Detect which cell encompasses the target text, then output its [x, y] center coordinate. 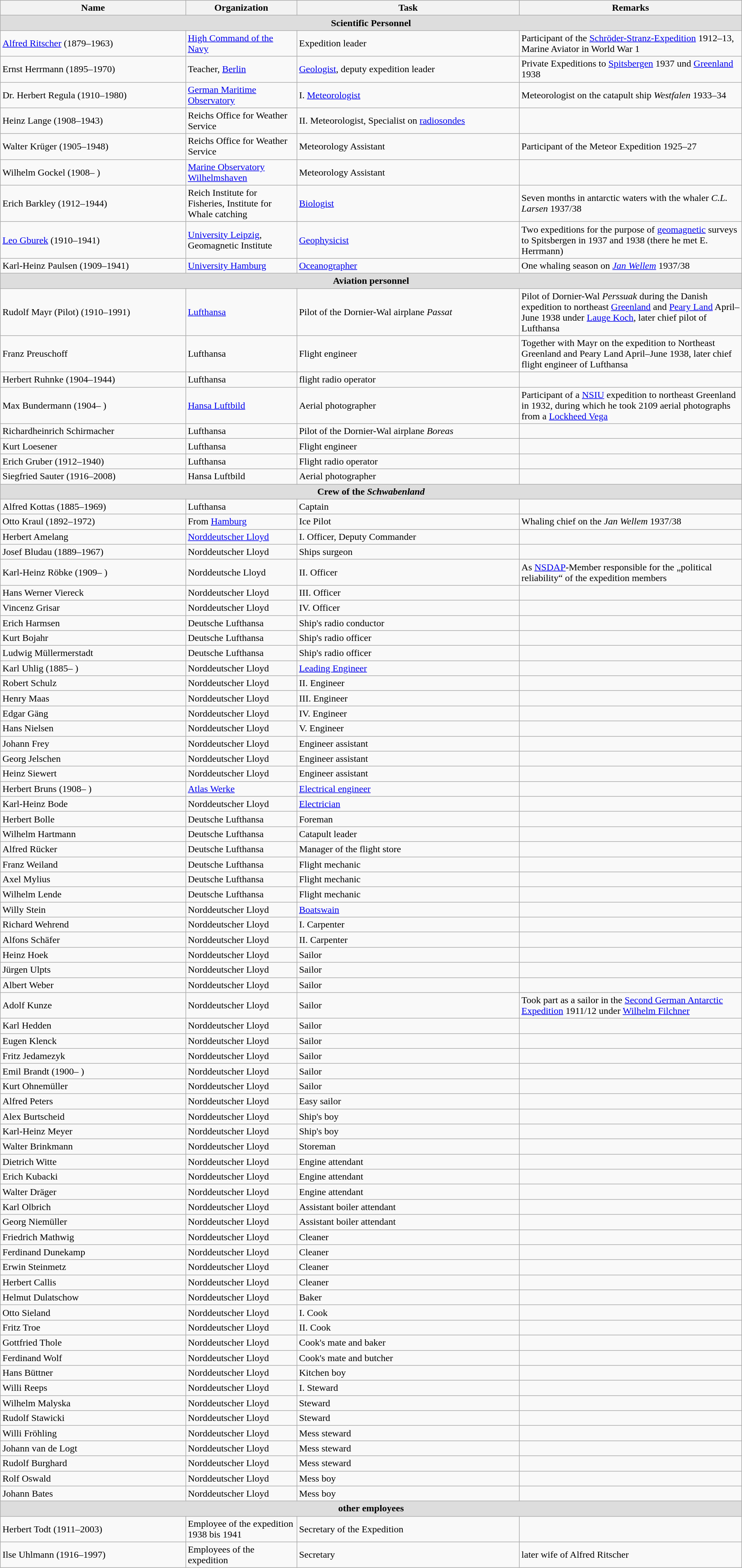
Kitchen boy [408, 1373]
Ernst Herrmann (1895–1970) [93, 69]
Kurt Ohnemüller [93, 1086]
Ships surgeon [408, 552]
German Maritime Observatory [241, 95]
flight radio operator [408, 380]
Erwin Steinmetz [93, 1267]
As NSDAP-Member responsible for the „political reliability“ of the expedition members [630, 572]
Karl Olbrich [93, 1207]
Ice Pilot [408, 522]
Dr. Herbert Regula (1910–1980) [93, 95]
Reich Institute for Fisheries, Institute for Whale catching [241, 203]
Willi Fröhling [93, 1433]
Josef Bludau (1889–1967) [93, 552]
Secretary [408, 1555]
Henry Maas [93, 698]
Richard Wehrend [93, 925]
University Leipzig, Geomagnetic Institute [241, 240]
High Command of the Navy [241, 44]
Oceanographer [408, 266]
Ferdinand Dunekamp [93, 1252]
V. Engineer [408, 729]
Herbert Ruhnke (1904–1944) [93, 380]
Adolf Kunze [93, 1005]
Emil Brandt (1900– ) [93, 1071]
Gottfried Thole [93, 1342]
Wilhelm Gockel (1908– ) [93, 172]
IV. Officer [408, 608]
Walter Brinkmann [93, 1147]
Johann Frey [93, 744]
Whaling chief on the Jan Wellem 1937/38 [630, 522]
other employees [371, 1509]
Leo Gburek (1910–1941) [93, 240]
Herbert Callis [93, 1282]
Wilhelm Hartmann [93, 834]
Atlas Werke [241, 789]
Name [93, 8]
Electrical engineer [408, 789]
Alex Burtscheid [93, 1117]
Employees of the expedition [241, 1555]
Geophysicist [408, 240]
I. Officer, Deputy Commander [408, 537]
Wilhelm Malyska [93, 1403]
Fritz Troe [93, 1327]
II. Officer [408, 572]
Easy sailor [408, 1101]
Jürgen Ulpts [93, 970]
III. Engineer [408, 698]
Willy Stein [93, 910]
Axel Mylius [93, 880]
Georg Jelschen [93, 759]
Captain [408, 507]
Karl Uhlig (1885– ) [93, 668]
Manager of the flight store [408, 849]
Leading Engineer [408, 668]
Scientific Personnel [371, 23]
Erich Barkley (1912–1944) [93, 203]
Electrician [408, 804]
Employee of the expedition 1938 bis 1941 [241, 1529]
Kurt Bojahr [93, 638]
Ilse Uhlmann (1916–1997) [93, 1555]
IV. Engineer [408, 713]
Rolf Oswald [93, 1478]
Rudolf Stawicki [93, 1418]
Pilot of the Dornier-Wal airplane Passat [408, 312]
Together with Mayr on the expedition to Northeast Greenland and Peary Land April–June 1938, later chief flight engineer of Lufthansa [630, 354]
Alfred Rücker [93, 849]
Alfons Schäfer [93, 940]
Hans Werner Viereck [93, 593]
Fritz Jedamezyk [93, 1056]
II. Engineer [408, 683]
Biologist [408, 203]
Marine Observatory Wilhelmshaven [241, 172]
I. Cook [408, 1312]
I. Meteorologist [408, 95]
Max Bundermann (1904– ) [93, 405]
Karl Hedden [93, 1026]
Catapult leader [408, 834]
Secretary of the Expedition [408, 1529]
Herbert Bruns (1908– ) [93, 789]
Albert Weber [93, 985]
Cook's mate and baker [408, 1342]
Two expeditions for the purpose of geomagnetic surveys to Spitsbergen in 1937 and 1938 (there he met E. Herrmann) [630, 240]
Otto Sieland [93, 1312]
Heinz Siewert [93, 774]
Flight radio operator [408, 461]
Eugen Klenck [93, 1041]
Crew of the Schwabenland [371, 491]
Karl-Heinz Röbke (1909– ) [93, 572]
Otto Kraul (1892–1972) [93, 522]
Franz Preuschoff [93, 354]
Erich Gruber (1912–1940) [93, 461]
Expedition leader [408, 44]
Helmut Dulatschow [93, 1297]
Participant of the Meteor Expedition 1925–27 [630, 147]
Siegfried Sauter (1916–2008) [93, 476]
Participant of the Schröder-Stranz-Expedition 1912–13, Marine Aviator in World War 1 [630, 44]
Baker [408, 1297]
Private Expeditions to Spitsbergen 1937 und Greenland 1938 [630, 69]
Aviation personnel [371, 281]
Dietrich Witte [93, 1162]
Karl-Heinz Bode [93, 804]
Herbert Bolle [93, 819]
Erich Harmsen [93, 623]
Heinz Lange (1908–1943) [93, 120]
Took part as a sailor in the Second German Antarctic Expedition 1911/12 under Wilhelm Filchner [630, 1005]
Kurt Loesener [93, 446]
Storeman [408, 1147]
Alfred Kottas (1885–1969) [93, 507]
Hans Büttner [93, 1373]
Rudolf Mayr (Pilot) (1910–1991) [93, 312]
Heinz Hoek [93, 955]
II. Carpenter [408, 940]
Karl-Heinz Meyer [93, 1132]
Walter Dräger [93, 1192]
Teacher, Berlin [241, 69]
From Hamburg [241, 522]
Task [408, 8]
III. Officer [408, 593]
Ship's radio conductor [408, 623]
Alfred Ritscher (1879–1963) [93, 44]
I. Steward [408, 1388]
Herbert Todt (1911–2003) [93, 1529]
Alfred Peters [93, 1101]
Franz Weiland [93, 864]
Pilot of the Dornier-Wal airplane Boreas [408, 431]
Herbert Amelang [93, 537]
Boatswain [408, 910]
Ludwig Müllermerstadt [93, 653]
Organization [241, 8]
Meteorologist on the catapult ship Westfalen 1933–34 [630, 95]
Friedrich Mathwig [93, 1237]
Vincenz Grisar [93, 608]
Edgar Gäng [93, 713]
II. Meteorologist, Specialist on radiosondes [408, 120]
University Hamburg [241, 266]
later wife of Alfred Ritscher [630, 1555]
II. Cook [408, 1327]
Rudolf Burghard [93, 1463]
Geologist, deputy expedition leader [408, 69]
I. Carpenter [408, 925]
Georg Niemüller [93, 1222]
Seven months in antarctic waters with the whaler C.L. Larsen 1937/38 [630, 203]
Cook's mate and butcher [408, 1358]
Karl-Heinz Paulsen (1909–1941) [93, 266]
Walter Krüger (1905–1948) [93, 147]
Ferdinand Wolf [93, 1358]
One whaling season on Jan Wellem 1937/38 [630, 266]
Johann van de Logt [93, 1448]
Robert Schulz [93, 683]
Remarks [630, 8]
Norddeutsche Lloyd [241, 572]
Erich Kubacki [93, 1177]
Willi Reeps [93, 1388]
Foreman [408, 819]
Richardheinrich Schirmacher [93, 431]
Wilhelm Lende [93, 895]
Hans Nielsen [93, 729]
Participant of a NSIU expedition to northeast Greenland in 1932, during which he took 2109 aerial photographs from a Lockheed Vega [630, 405]
Johann Bates [93, 1493]
